Return the (x, y) coordinate for the center point of the cell that contains the specified text.  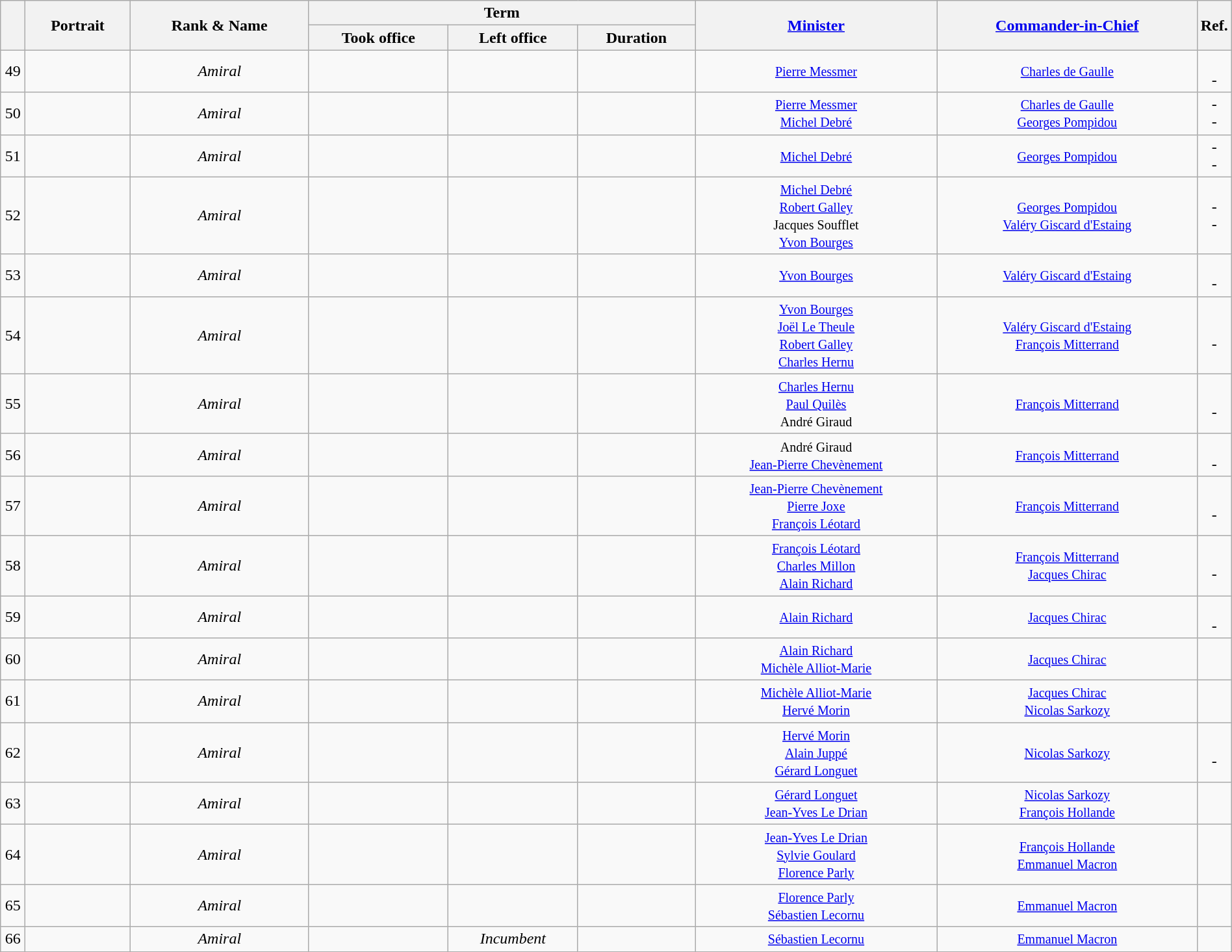
53 (13, 276)
51 (13, 156)
Rank & Name (220, 25)
57 (13, 506)
56 (13, 455)
54 (13, 335)
Jean-Pierre ChevènementPierre JoxeFrançois Léotard (816, 506)
Incumbent (513, 939)
Sébastien Lecornu (816, 939)
58 (13, 565)
55 (13, 404)
Florence ParlySébastien Lecornu (816, 906)
Jacques ChiracNicolas Sarkozy (1067, 702)
Nicolas Sarkozy (1067, 753)
Minister (816, 25)
50 (13, 113)
64 (13, 855)
Georges PompidouValéry Giscard d'Estaing (1067, 216)
Yvon Bourges (816, 276)
Charles de GaulleGeorges Pompidou (1067, 113)
63 (13, 803)
62 (13, 753)
Nicolas SarkozyFrançois Hollande (1067, 803)
François LéotardCharles MillonAlain Richard (816, 565)
Michel Debré (816, 156)
Hervé MorinAlain JuppéGérard Longuet (816, 753)
Left office (513, 38)
François HollandeEmmanuel Macron (1067, 855)
66 (13, 939)
Term (502, 13)
Took office (378, 38)
Alain Richard (816, 616)
Charles de Gaulle (1067, 71)
Charles HernuPaul QuilèsAndré Giraud (816, 404)
Yvon BourgesJoël Le TheuleRobert GalleyCharles Hernu (816, 335)
Valéry Giscard d'EstaingFrançois Mitterrand (1067, 335)
Valéry Giscard d'Estaing (1067, 276)
Alain RichardMichèle Alliot-Marie (816, 659)
60 (13, 659)
François MitterrandJacques Chirac (1067, 565)
Commander-in-Chief (1067, 25)
Gérard LonguetJean-Yves Le Drian (816, 803)
Michèle Alliot-MarieHervé Morin (816, 702)
Jean-Yves Le DrianSylvie GoulardFlorence Parly (816, 855)
65 (13, 906)
59 (13, 616)
Pierre MessmerMichel Debré (816, 113)
49 (13, 71)
Georges Pompidou (1067, 156)
Michel DebréRobert GalleyJacques SouffletYvon Bourges (816, 216)
André GiraudJean-Pierre Chevènement (816, 455)
Portrait (78, 25)
Duration (636, 38)
Pierre Messmer (816, 71)
Ref. (1214, 25)
61 (13, 702)
52 (13, 216)
